Search for the cell housing the specified text and yield its [X, Y] center coordinate. 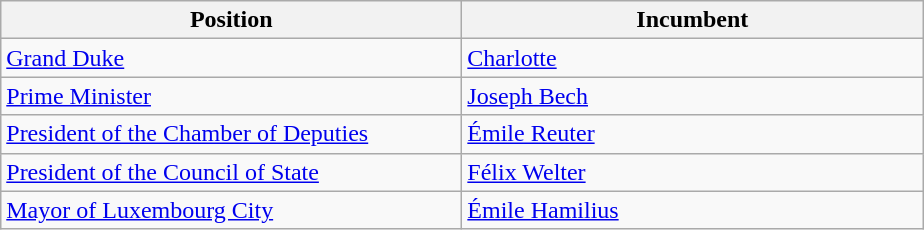
Position [232, 20]
Incumbent [692, 20]
Mayor of Luxembourg City [232, 210]
Joseph Bech [692, 96]
Émile Hamilius [692, 210]
Grand Duke [232, 58]
Charlotte [692, 58]
Prime Minister [232, 96]
President of the Chamber of Deputies [232, 134]
President of the Council of State [232, 172]
Émile Reuter [692, 134]
Félix Welter [692, 172]
